From the cell containing the given text, extract its center point as [x, y] coordinate. 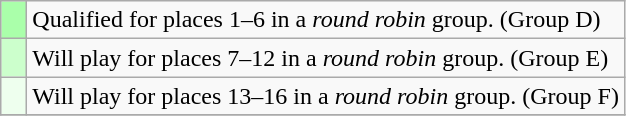
Will play for places 7–12 in a round robin group. (Group E) [326, 58]
Will play for places 13–16 in a round robin group. (Group F) [326, 96]
Qualified for places 1–6 in a round robin group. (Group D) [326, 20]
